Locate the cell with the specified text and output its [x, y] center coordinate. 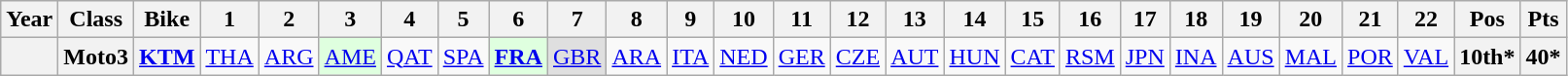
14 [974, 19]
9 [690, 19]
18 [1196, 19]
10th* [1487, 57]
11 [801, 19]
ARG [289, 57]
Pts [1544, 19]
POR [1371, 57]
Year [29, 19]
INA [1196, 57]
CAT [1032, 57]
7 [576, 19]
KTM [167, 57]
12 [857, 19]
Bike [167, 19]
MAL [1310, 57]
JPN [1145, 57]
HUN [974, 57]
16 [1090, 19]
VAL [1425, 57]
21 [1371, 19]
NED [744, 57]
20 [1310, 19]
AME [350, 57]
FRA [518, 57]
CZE [857, 57]
QAT [409, 57]
GBR [576, 57]
1 [229, 19]
ARA [637, 57]
ITA [690, 57]
22 [1425, 19]
3 [350, 19]
5 [463, 19]
4 [409, 19]
AUS [1250, 57]
17 [1145, 19]
13 [915, 19]
15 [1032, 19]
6 [518, 19]
SPA [463, 57]
GER [801, 57]
Class [96, 19]
Pos [1487, 19]
AUT [915, 57]
10 [744, 19]
19 [1250, 19]
8 [637, 19]
2 [289, 19]
THA [229, 57]
RSM [1090, 57]
Moto3 [96, 57]
40* [1544, 57]
